From the cell containing the given text, extract its center point as [x, y] coordinate. 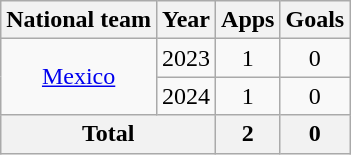
Goals [315, 20]
Year [186, 20]
Mexico [79, 77]
Apps [248, 20]
Total [108, 134]
2 [248, 134]
2024 [186, 96]
2023 [186, 58]
National team [79, 20]
